Return [X, Y] of the center of cell containing provided text 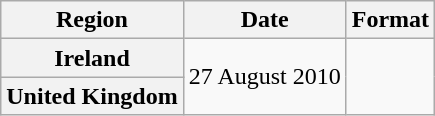
Date [264, 20]
27 August 2010 [264, 77]
United Kingdom [92, 96]
Format [390, 20]
Region [92, 20]
Ireland [92, 58]
